From the cell containing the given text, extract its center point as (x, y) coordinate. 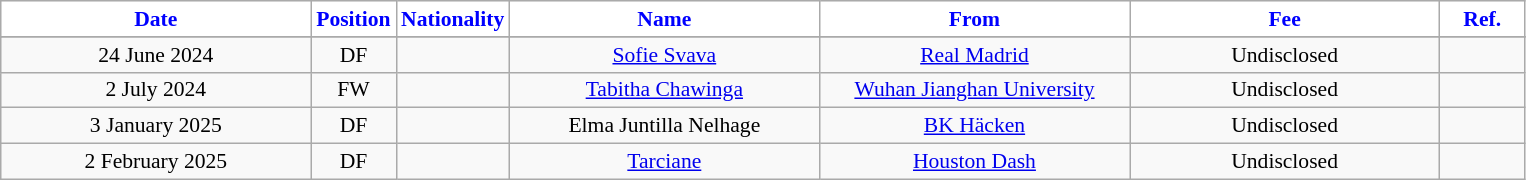
Real Madrid (974, 55)
2 February 2025 (156, 162)
From (974, 19)
Nationality (452, 19)
Name (664, 19)
Elma Juntilla Nelhage (664, 126)
Sofie Svava (664, 55)
2 July 2024 (156, 90)
BK Häcken (974, 126)
FW (354, 90)
Wuhan Jianghan University (974, 90)
3 January 2025 (156, 126)
24 June 2024 (156, 55)
Date (156, 19)
Fee (1285, 19)
Position (354, 19)
Houston Dash (974, 162)
Tarciane (664, 162)
Tabitha Chawinga (664, 90)
Ref. (1482, 19)
